Identify which cell holds the provided text, then report its [X, Y] central coordinate. 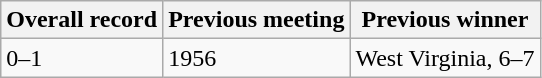
0–1 [82, 58]
1956 [256, 58]
Overall record [82, 20]
West Virginia, 6–7 [445, 58]
Previous meeting [256, 20]
Previous winner [445, 20]
